Detect which cell encompasses the target text, then output its [X, Y] center coordinate. 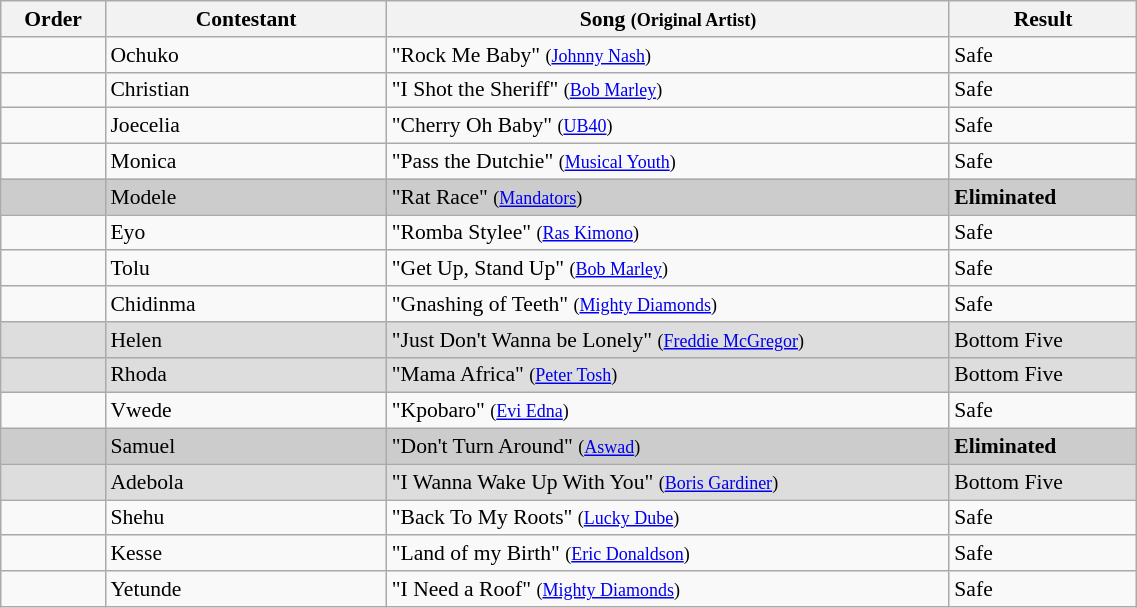
"Back To My Roots" (Lucky Dube) [668, 518]
Yetunde [246, 589]
"Pass the Dutchie" (Musical Youth) [668, 162]
Shehu [246, 518]
Joecelia [246, 126]
Helen [246, 340]
Tolu [246, 269]
"Kpobaro" (Evi Edna) [668, 411]
Ochuko [246, 55]
"Just Don't Wanna be Lonely" (Freddie McGregor) [668, 340]
Eyo [246, 233]
Song (Original Artist) [668, 19]
"Mama Africa" (Peter Tosh) [668, 375]
Monica [246, 162]
"I Wanna Wake Up With You" (Boris Gardiner) [668, 482]
Order [54, 19]
Vwede [246, 411]
"I Need a Roof" (Mighty Diamonds) [668, 589]
"Rat Race" (Mandators) [668, 197]
Kesse [246, 554]
"Don't Turn Around" (Aswad) [668, 447]
Chidinma [246, 304]
"Land of my Birth" (Eric Donaldson) [668, 554]
Samuel [246, 447]
"Gnashing of Teeth" (Mighty Diamonds) [668, 304]
"Get Up, Stand Up" (Bob Marley) [668, 269]
Modele [246, 197]
Contestant [246, 19]
Christian [246, 90]
"Rock Me Baby" (Johnny Nash) [668, 55]
"Cherry Oh Baby" (UB40) [668, 126]
Rhoda [246, 375]
"Romba Stylee" (Ras Kimono) [668, 233]
"I Shot the Sheriff" (Bob Marley) [668, 90]
Adebola [246, 482]
Result [1043, 19]
